For the text-containing cell, return its midpoint in [X, Y] coordinate format. 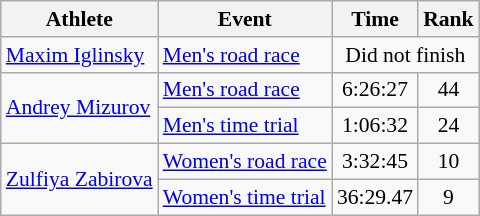
Andrey Mizurov [80, 108]
Women's time trial [245, 197]
Rank [448, 19]
1:06:32 [375, 126]
Men's time trial [245, 126]
6:26:27 [375, 90]
Athlete [80, 19]
24 [448, 126]
44 [448, 90]
9 [448, 197]
3:32:45 [375, 162]
Women's road race [245, 162]
36:29.47 [375, 197]
Did not finish [406, 55]
Time [375, 19]
Event [245, 19]
Zulfiya Zabirova [80, 180]
Maxim Iglinsky [80, 55]
10 [448, 162]
